Identify which cell holds the provided text, then report its [x, y] central coordinate. 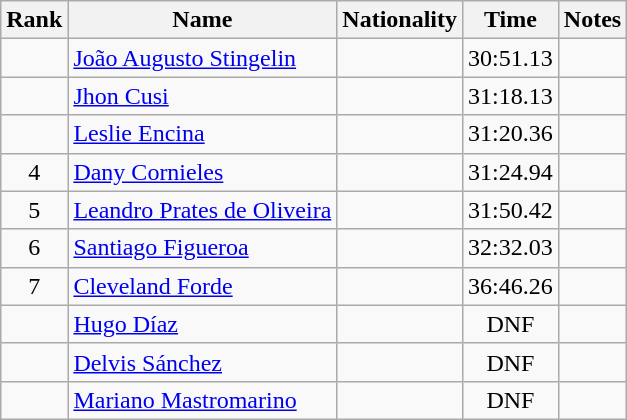
5 [34, 210]
31:24.94 [511, 172]
31:50.42 [511, 210]
Rank [34, 20]
4 [34, 172]
Delvis Sánchez [202, 362]
Santiago Figueroa [202, 248]
32:32.03 [511, 248]
31:18.13 [511, 96]
Hugo Díaz [202, 324]
Dany Cornieles [202, 172]
Leandro Prates de Oliveira [202, 210]
36:46.26 [511, 286]
Mariano Mastromarino [202, 400]
6 [34, 248]
Time [511, 20]
Leslie Encina [202, 134]
7 [34, 286]
Jhon Cusi [202, 96]
Nationality [400, 20]
João Augusto Stingelin [202, 58]
Name [202, 20]
31:20.36 [511, 134]
Notes [592, 20]
30:51.13 [511, 58]
Cleveland Forde [202, 286]
